Capture the cell that displays the provided text and extract its (X, Y) central coordinate. 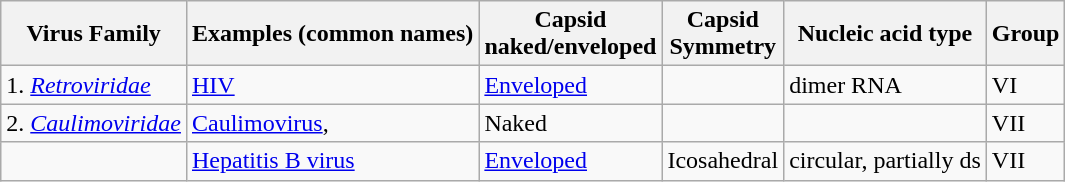
Virus Family (94, 34)
Capsid Symmetry (723, 34)
HIV (332, 85)
circular, partially ds (886, 161)
1. Retroviridae (94, 85)
Group (1026, 34)
VI (1026, 85)
Icosahedral (723, 161)
Caulimovirus, (332, 123)
Naked (570, 123)
Capsid naked/enveloped (570, 34)
Nucleic acid type (886, 34)
Examples (common names) (332, 34)
2. Caulimoviridae (94, 123)
Hepatitis B virus (332, 161)
dimer RNA (886, 85)
